Determine the (X, Y) coordinate at the center of the cell enclosing the given text.  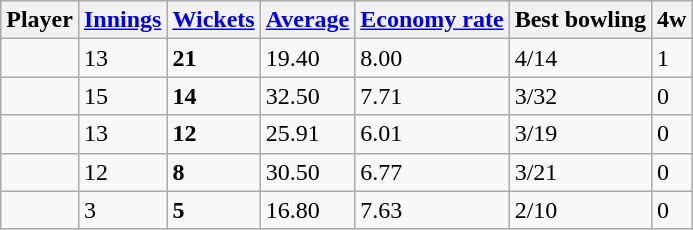
6.77 (432, 172)
8 (214, 172)
Player (40, 20)
1 (672, 58)
4w (672, 20)
8.00 (432, 58)
15 (122, 96)
32.50 (308, 96)
3 (122, 210)
5 (214, 210)
7.63 (432, 210)
3/32 (580, 96)
19.40 (308, 58)
6.01 (432, 134)
16.80 (308, 210)
21 (214, 58)
14 (214, 96)
Economy rate (432, 20)
2/10 (580, 210)
25.91 (308, 134)
30.50 (308, 172)
4/14 (580, 58)
3/21 (580, 172)
Best bowling (580, 20)
Wickets (214, 20)
Innings (122, 20)
Average (308, 20)
7.71 (432, 96)
3/19 (580, 134)
